Provide the [X, Y] coordinate of the cell's center where the given text is located.  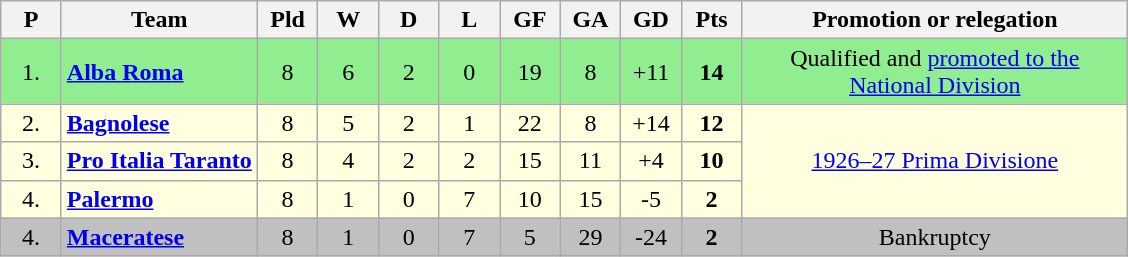
GD [652, 20]
2. [32, 123]
GA [590, 20]
L [470, 20]
P [32, 20]
3. [32, 161]
Palermo [159, 199]
29 [590, 237]
22 [530, 123]
6 [348, 72]
Pts [712, 20]
19 [530, 72]
Bankruptcy [935, 237]
14 [712, 72]
D [408, 20]
Bagnolese [159, 123]
W [348, 20]
-5 [652, 199]
-24 [652, 237]
+14 [652, 123]
GF [530, 20]
Alba Roma [159, 72]
4 [348, 161]
1. [32, 72]
1926–27 Prima Divisione [935, 161]
11 [590, 161]
Pro Italia Taranto [159, 161]
12 [712, 123]
+4 [652, 161]
Pld [288, 20]
Team [159, 20]
Qualified and promoted to the National Division [935, 72]
Maceratese [159, 237]
Promotion or relegation [935, 20]
+11 [652, 72]
